Identify which cell holds the provided text, then report its [x, y] central coordinate. 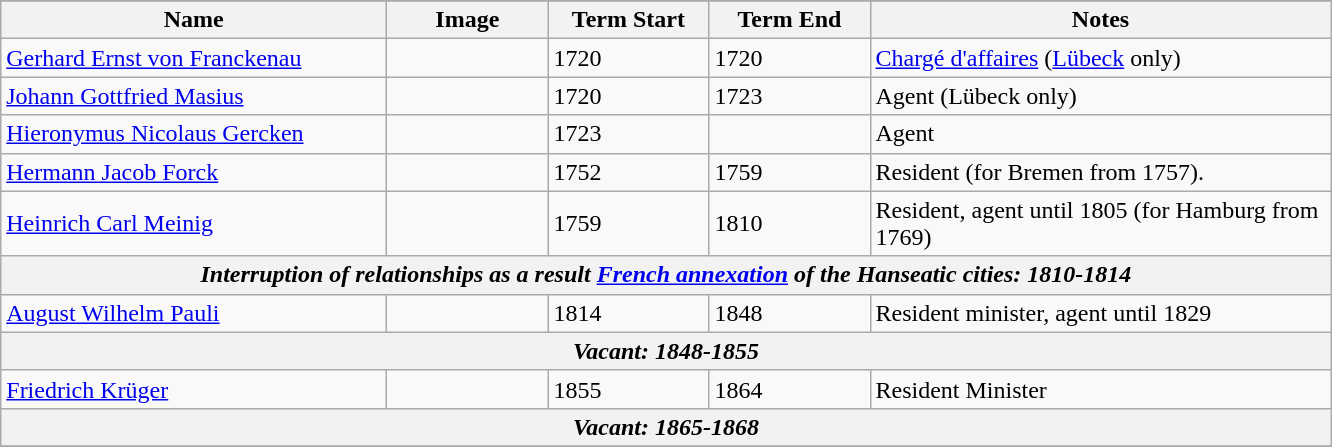
Gerhard Ernst von Franckenau [194, 58]
Agent [1100, 134]
Resident, agent until 1805 (for Hamburg from 1769) [1100, 224]
Term Start [628, 20]
1864 [790, 389]
Friedrich Krüger [194, 389]
1752 [628, 172]
Chargé d'affaires (Lübeck only) [1100, 58]
Notes [1100, 20]
Interruption of relationships as a result French annexation of the Hanseatic cities: 1810-1814 [666, 275]
Resident (for Bremen from 1757). [1100, 172]
Heinrich Carl Meinig [194, 224]
Resident minister, agent until 1829 [1100, 313]
Image [468, 20]
Term End [790, 20]
Vacant: 1848-1855 [666, 351]
Name [194, 20]
1855 [628, 389]
1810 [790, 224]
1814 [628, 313]
1848 [790, 313]
Hermann Jacob Forck [194, 172]
Johann Gottfried Masius [194, 96]
Resident Minister [1100, 389]
Vacant: 1865-1868 [666, 427]
August Wilhelm Pauli [194, 313]
Hieronymus Nicolaus Gercken [194, 134]
Agent (Lübeck only) [1100, 96]
